Pinpoint the cell where the given text exists, returning its [X, Y] midpoint coordinate. 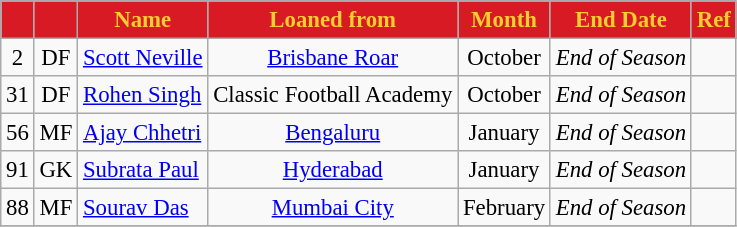
Hyderabad [333, 170]
Name [143, 20]
GK [56, 170]
88 [18, 208]
Brisbane Roar [333, 58]
Loaned from [333, 20]
Rohen Singh [143, 95]
Month [504, 20]
Scott Neville [143, 58]
56 [18, 133]
February [504, 208]
Ref [714, 20]
2 [18, 58]
Ajay Chhetri [143, 133]
Classic Football Academy [333, 95]
91 [18, 170]
Sourav Das [143, 208]
Mumbai City [333, 208]
Bengaluru [333, 133]
31 [18, 95]
End Date [620, 20]
Subrata Paul [143, 170]
